Return (x, y) of the center of cell containing provided text 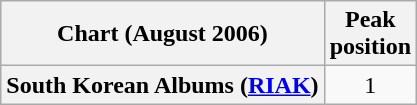
1 (370, 85)
South Korean Albums (RIAK) (162, 85)
Peakposition (370, 34)
Chart (August 2006) (162, 34)
